Scan for the cell matching the given text and deliver its (X, Y) coordinate at center. 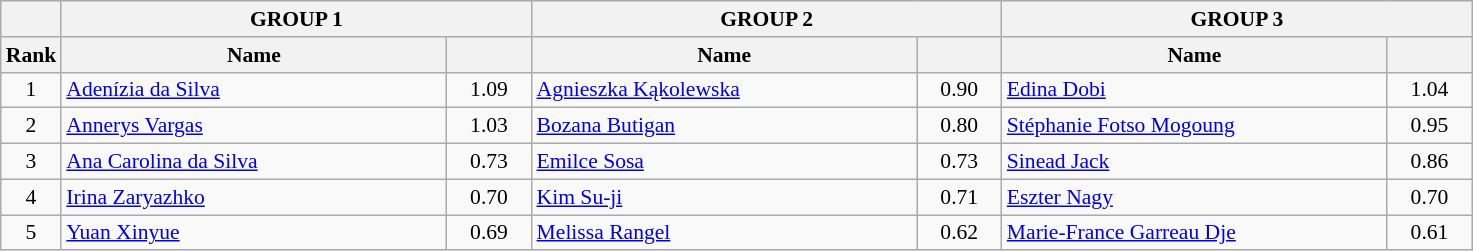
2 (32, 126)
Annerys Vargas (254, 126)
5 (32, 233)
1.04 (1430, 90)
3 (32, 162)
Melissa Rangel (724, 233)
1.09 (488, 90)
GROUP 3 (1237, 19)
Emilce Sosa (724, 162)
0.61 (1430, 233)
0.90 (960, 90)
Irina Zaryazhko (254, 197)
Agnieszka Kąkolewska (724, 90)
0.62 (960, 233)
0.69 (488, 233)
Rank (32, 55)
GROUP 2 (767, 19)
1.03 (488, 126)
0.80 (960, 126)
Sinead Jack (1194, 162)
1 (32, 90)
0.95 (1430, 126)
Eszter Nagy (1194, 197)
Bozana Butigan (724, 126)
Ana Carolina da Silva (254, 162)
4 (32, 197)
Adenízia da Silva (254, 90)
GROUP 1 (296, 19)
Edina Dobi (1194, 90)
Stéphanie Fotso Mogoung (1194, 126)
Kim Su-ji (724, 197)
Marie-France Garreau Dje (1194, 233)
0.71 (960, 197)
Yuan Xinyue (254, 233)
0.86 (1430, 162)
